Determine the (X, Y) coordinate at the center of the cell enclosing the given text.  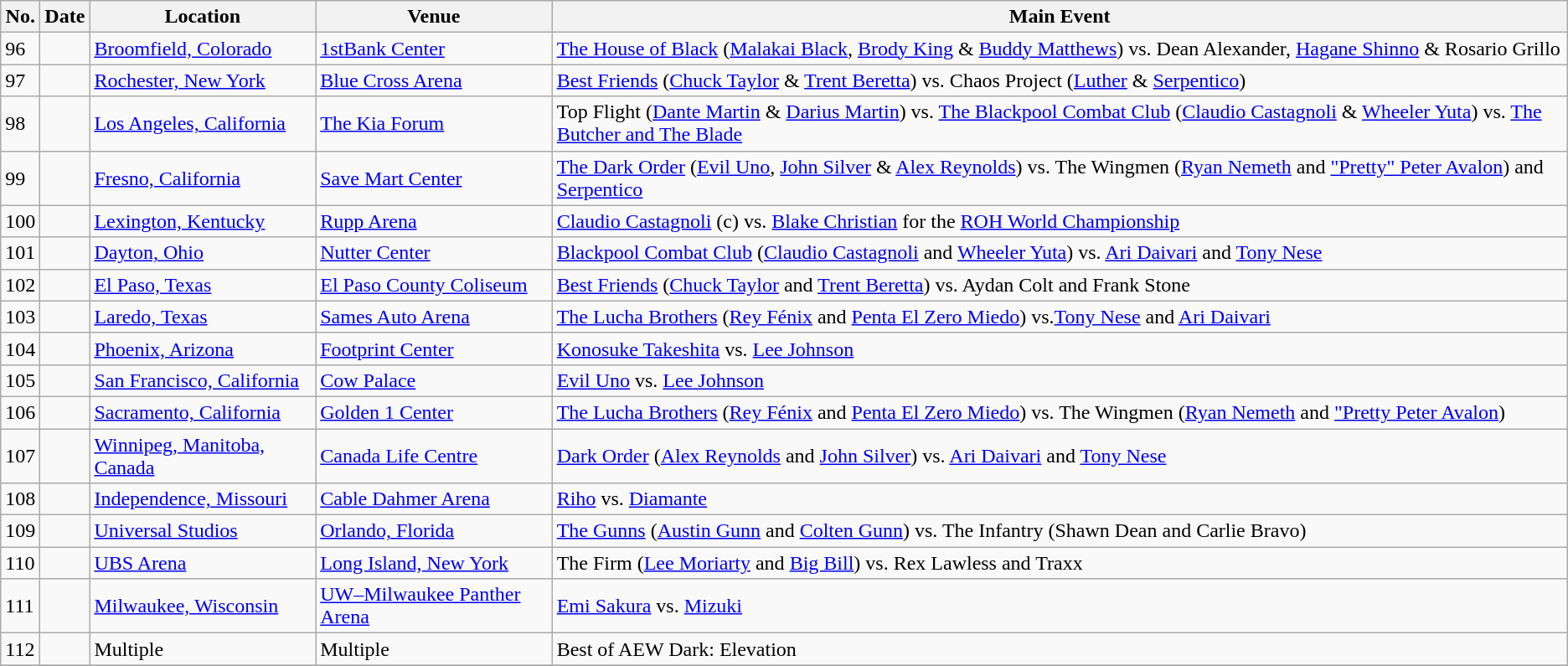
110 (20, 563)
Golden 1 Center (434, 412)
The Lucha Brothers (Rey Fénix and Penta El Zero Miedo) vs. The Wingmen (Ryan Nemeth and "Pretty Peter Avalon) (1060, 412)
Main Event (1060, 17)
1stBank Center (434, 49)
Blue Cross Arena (434, 80)
109 (20, 531)
No. (20, 17)
Claudio Castagnoli (c) vs. Blake Christian for the ROH World Championship (1060, 221)
El Paso County Coliseum (434, 285)
Cable Dahmer Arena (434, 499)
104 (20, 348)
99 (20, 178)
Orlando, Florida (434, 531)
Sames Auto Arena (434, 317)
Best of AEW Dark: Elevation (1060, 649)
Los Angeles, California (203, 124)
Best Friends (Chuck Taylor and Trent Beretta) vs. Aydan Colt and Frank Stone (1060, 285)
103 (20, 317)
Riho vs. Diamante (1060, 499)
98 (20, 124)
Canada Life Centre (434, 456)
Venue (434, 17)
The Kia Forum (434, 124)
111 (20, 607)
106 (20, 412)
112 (20, 649)
Save Mart Center (434, 178)
Location (203, 17)
Lexington, Kentucky (203, 221)
101 (20, 253)
Laredo, Texas (203, 317)
97 (20, 80)
The Gunns (Austin Gunn and Colten Gunn) vs. The Infantry (Shawn Dean and Carlie Bravo) (1060, 531)
96 (20, 49)
Rupp Arena (434, 221)
Top Flight (Dante Martin & Darius Martin) vs. The Blackpool Combat Club (Claudio Castagnoli & Wheeler Yuta) vs. The Butcher and The Blade (1060, 124)
Long Island, New York (434, 563)
Broomfield, Colorado (203, 49)
Evil Uno vs. Lee Johnson (1060, 380)
San Francisco, California (203, 380)
Sacramento, California (203, 412)
Konosuke Takeshita vs. Lee Johnson (1060, 348)
Best Friends (Chuck Taylor & Trent Beretta) vs. Chaos Project (Luther & Serpentico) (1060, 80)
El Paso, Texas (203, 285)
Footprint Center (434, 348)
Nutter Center (434, 253)
The House of Black (Malakai Black, Brody King & Buddy Matthews) vs. Dean Alexander, Hagane Shinno & Rosario Grillo (1060, 49)
Blackpool Combat Club (Claudio Castagnoli and Wheeler Yuta) vs. Ari Daivari and Tony Nese (1060, 253)
108 (20, 499)
The Firm (Lee Moriarty and Big Bill) vs. Rex Lawless and Traxx (1060, 563)
Rochester, New York (203, 80)
Phoenix, Arizona (203, 348)
102 (20, 285)
Winnipeg, Manitoba, Canada (203, 456)
Date (65, 17)
Independence, Missouri (203, 499)
Milwaukee, Wisconsin (203, 607)
UBS Arena (203, 563)
Universal Studios (203, 531)
107 (20, 456)
Cow Palace (434, 380)
Emi Sakura vs. Mizuki (1060, 607)
105 (20, 380)
The Dark Order (Evil Uno, John Silver & Alex Reynolds) vs. The Wingmen (Ryan Nemeth and "Pretty" Peter Avalon) and Serpentico (1060, 178)
UW–Milwaukee Panther Arena (434, 607)
Fresno, California (203, 178)
Dayton, Ohio (203, 253)
Dark Order (Alex Reynolds and John Silver) vs. Ari Daivari and Tony Nese (1060, 456)
100 (20, 221)
The Lucha Brothers (Rey Fénix and Penta El Zero Miedo) vs.Tony Nese and Ari Daivari (1060, 317)
